Output the (X, Y) coordinate of the center of the cell containing the given text.  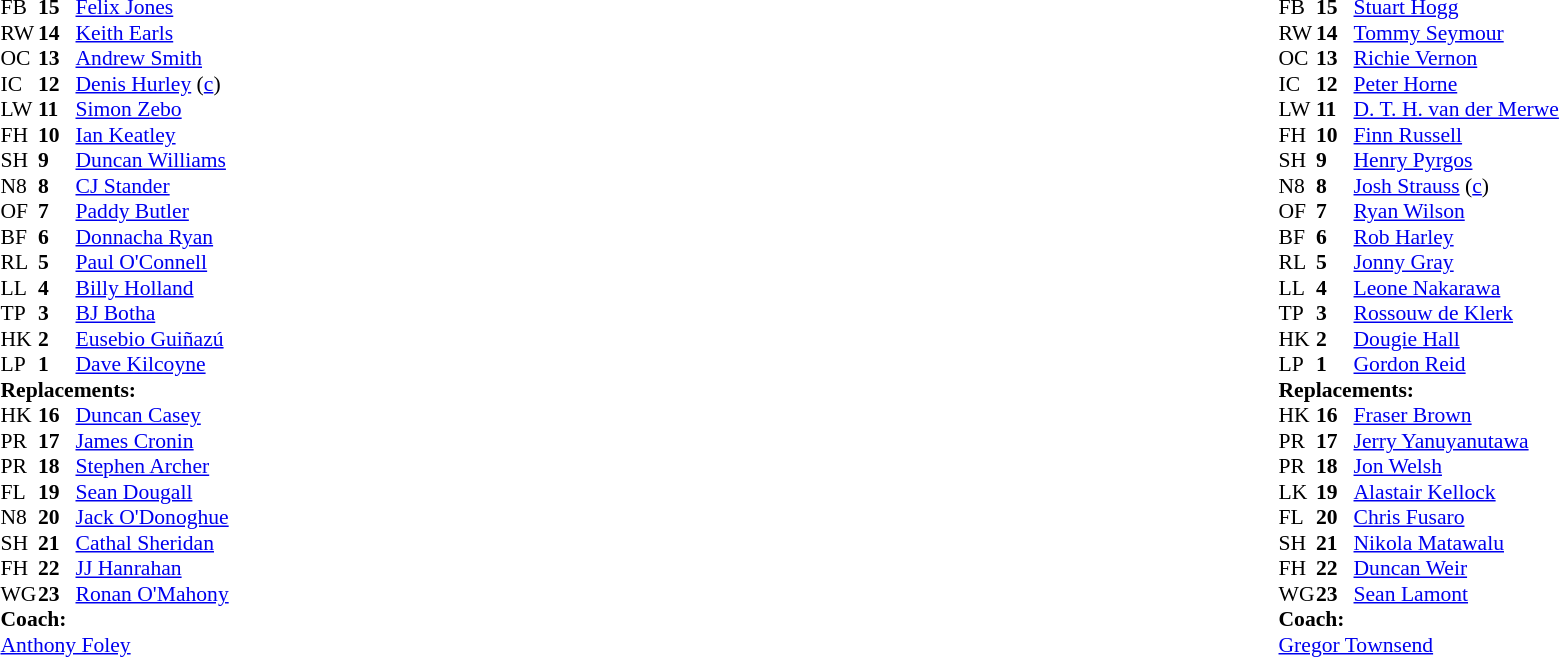
Dave Kilcoyne (152, 365)
Rossouw de Klerk (1456, 313)
James Cronin (152, 441)
Andrew Smith (152, 59)
JJ Hanrahan (152, 569)
Peter Horne (1456, 84)
Eusebio Guiñazú (152, 339)
BJ Botha (152, 313)
Ryan Wilson (1456, 211)
Simon Zebo (152, 109)
Denis Hurley (c) (152, 84)
Alastair Kellock (1456, 492)
Paul O'Connell (152, 263)
Jack O'Donoghue (152, 517)
CJ Stander (152, 186)
D. T. H. van der Merwe (1456, 109)
Keith Earls (152, 33)
Duncan Williams (152, 161)
Nikola Matawalu (1456, 543)
Sean Dougall (152, 492)
Tommy Seymour (1456, 33)
Gordon Reid (1456, 365)
Cathal Sheridan (152, 543)
Rob Harley (1456, 237)
Chris Fusaro (1456, 517)
LK (1298, 492)
Finn Russell (1456, 135)
Sean Lamont (1456, 594)
Ian Keatley (152, 135)
Jerry Yanuyanutawa (1456, 441)
Richie Vernon (1456, 59)
Duncan Weir (1456, 569)
Donnacha Ryan (152, 237)
Stephen Archer (152, 467)
Dougie Hall (1456, 339)
Paddy Butler (152, 211)
Billy Holland (152, 288)
Leone Nakarawa (1456, 288)
Josh Strauss (c) (1456, 186)
Jonny Gray (1456, 263)
Fraser Brown (1456, 415)
Jon Welsh (1456, 467)
Duncan Casey (152, 415)
Ronan O'Mahony (152, 594)
Henry Pyrgos (1456, 161)
